For the text-containing cell, return its midpoint in [X, Y] coordinate format. 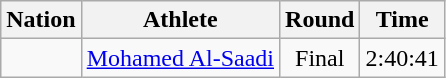
2:40:41 [402, 58]
Final [320, 58]
Time [402, 20]
Round [320, 20]
Athlete [180, 20]
Mohamed Al-Saadi [180, 58]
Nation [41, 20]
